Extract the (X, Y) coordinate from the center of the cell holding the provided text.  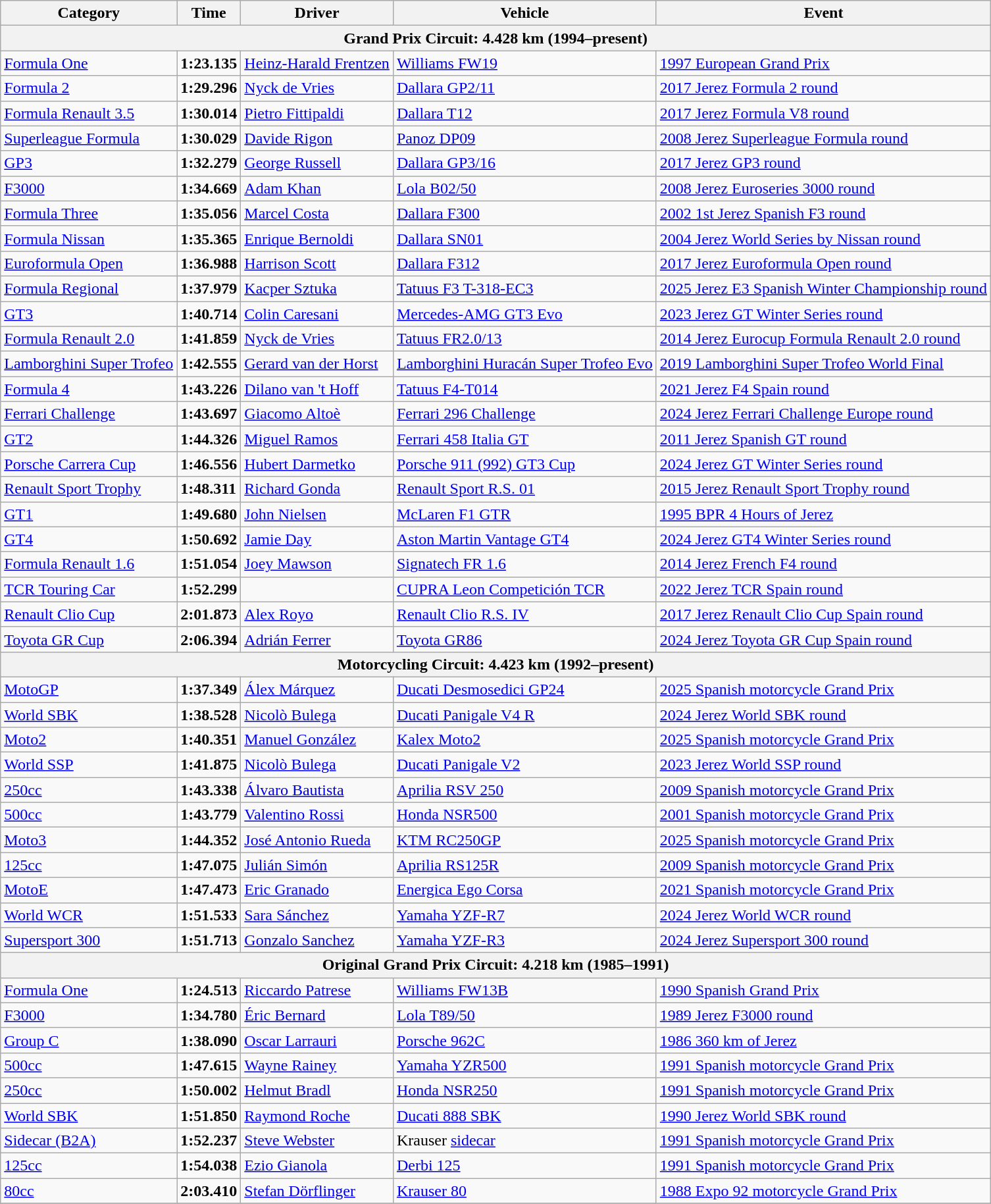
1988 Expo 92 motorcycle Grand Prix (823, 1191)
Dallara GP3/16 (524, 163)
1:50.002 (209, 1090)
1:50.692 (209, 539)
2017 Jerez Formula 2 round (823, 88)
KTM RC250GP (524, 840)
2004 Jerez World Series by Nissan round (823, 238)
GP3 (89, 163)
1:24.513 (209, 990)
1:38.090 (209, 1040)
1:43.779 (209, 815)
Dallara F312 (524, 263)
Harrison Scott (317, 263)
Renault Clio R.S. IV (524, 614)
GT1 (89, 514)
MotoGP (89, 689)
1:47.075 (209, 865)
Formula Three (89, 213)
Time (209, 13)
Dallara SN01 (524, 238)
1:41.875 (209, 765)
Hubert Darmetko (317, 464)
Pietro Fittipaldi (317, 113)
Ezio Gianola (317, 1166)
2:06.394 (209, 639)
Original Grand Prix Circuit: 4.218 km (1985–1991) (496, 965)
Lola B02/50 (524, 188)
Gerard van der Horst (317, 364)
Williams FW13B (524, 990)
1:37.979 (209, 288)
Oscar Larrauri (317, 1040)
2022 Jerez TCR Spain round (823, 589)
Miguel Ramos (317, 439)
Category (89, 13)
Raymond Roche (317, 1116)
1:51.850 (209, 1116)
1:40.351 (209, 740)
2024 Jerez GT4 Winter Series round (823, 539)
Krauser 80 (524, 1191)
Steve Webster (317, 1141)
Eric Granado (317, 890)
2021 Spanish motorcycle Grand Prix (823, 890)
1:35.365 (209, 238)
1:41.859 (209, 339)
1:43.226 (209, 389)
2023 Jerez World SSP round (823, 765)
Marcel Costa (317, 213)
2024 Jerez Ferrari Challenge Europe round (823, 414)
Yamaha YZF-R7 (524, 915)
2019 Lamborghini Super Trofeo World Final (823, 364)
Sara Sánchez (317, 915)
Moto3 (89, 840)
Davide Rigon (317, 138)
Euroformula Open (89, 263)
Kalex Moto2 (524, 740)
Ducati Panigale V2 (524, 765)
1:47.473 (209, 890)
2024 Jerez Toyota GR Cup Spain round (823, 639)
GT3 (89, 314)
Yamaha YZR500 (524, 1065)
1:29.296 (209, 88)
Adrián Ferrer (317, 639)
Wayne Rainey (317, 1065)
Formula 4 (89, 389)
2024 Jerez World WCR round (823, 915)
Ferrari 296 Challenge (524, 414)
Renault Sport R.S. 01 (524, 489)
2021 Jerez F4 Spain round (823, 389)
MotoE (89, 890)
Porsche 911 (992) GT3 Cup (524, 464)
Event (823, 13)
1:43.697 (209, 414)
McLaren F1 GTR (524, 514)
Stefan Dörflinger (317, 1191)
1:23.135 (209, 63)
2011 Jerez Spanish GT round (823, 439)
1:43.338 (209, 790)
1:44.326 (209, 439)
Álex Márquez (317, 689)
Renault Clio Cup (89, 614)
1:42.555 (209, 364)
George Russell (317, 163)
Giacomo Altoè (317, 414)
GT2 (89, 439)
Ferrari Challenge (89, 414)
2024 Jerez World SBK round (823, 714)
Mercedes-AMG GT3 Evo (524, 314)
1:36.988 (209, 263)
Lola T89/50 (524, 1015)
1:30.014 (209, 113)
Renault Sport Trophy (89, 489)
Adam Khan (317, 188)
CUPRA Leon Competición TCR (524, 589)
Supersport 300 (89, 940)
1:38.528 (209, 714)
Manuel González (317, 740)
Yamaha YZF-R3 (524, 940)
Joey Mawson (317, 564)
Porsche 962C (524, 1040)
Kacper Sztuka (317, 288)
John Nielsen (317, 514)
Dallara T12 (524, 113)
Heinz-Harald Frentzen (317, 63)
Ducati Panigale V4 R (524, 714)
Jamie Day (317, 539)
Williams FW19 (524, 63)
2008 Jerez Euroseries 3000 round (823, 188)
2017 Jerez Euroformula Open round (823, 263)
Tatuus FR2.0/13 (524, 339)
Signatech FR 1.6 (524, 564)
1:48.311 (209, 489)
1:40.714 (209, 314)
2017 Jerez Formula V8 round (823, 113)
World SSP (89, 765)
1:30.029 (209, 138)
2024 Jerez Supersport 300 round (823, 940)
1:32.279 (209, 163)
Valentino Rossi (317, 815)
Krauser sidecar (524, 1141)
Formula Nissan (89, 238)
2025 Jerez E3 Spanish Winter Championship round (823, 288)
Tatuus F4-T014 (524, 389)
80cc (89, 1191)
2:01.873 (209, 614)
Ferrari 458 Italia GT (524, 439)
2017 Jerez Renault Clio Cup Spain round (823, 614)
Honda NSR500 (524, 815)
Dallara GP2/11 (524, 88)
Toyota GR Cup (89, 639)
Sidecar (B2A) (89, 1141)
Tatuus F3 T-318-EC3 (524, 288)
Formula 2 (89, 88)
1:47.615 (209, 1065)
2008 Jerez Superleague Formula round (823, 138)
Group C (89, 1040)
1:37.349 (209, 689)
1:52.299 (209, 589)
Moto2 (89, 740)
Grand Prix Circuit: 4.428 km (1994–present) (496, 38)
1:51.054 (209, 564)
Dilano van 't Hoff (317, 389)
1:54.038 (209, 1166)
2023 Jerez GT Winter Series round (823, 314)
1:46.556 (209, 464)
José Antonio Rueda (317, 840)
Energica Ego Corsa (524, 890)
1:52.237 (209, 1141)
Formula Renault 2.0 (89, 339)
1:35.056 (209, 213)
Aston Martin Vantage GT4 (524, 539)
Derbi 125 (524, 1166)
Lamborghini Super Trofeo (89, 364)
1:34.669 (209, 188)
Riccardo Patrese (317, 990)
Formula Renault 1.6 (89, 564)
Alex Royo (317, 614)
Panoz DP09 (524, 138)
Gonzalo Sanchez (317, 940)
Julián Simón (317, 865)
Éric Bernard (317, 1015)
2002 1st Jerez Spanish F3 round (823, 213)
GT4 (89, 539)
TCR Touring Car (89, 589)
2015 Jerez Renault Sport Trophy round (823, 489)
1997 European Grand Prix (823, 63)
1995 BPR 4 Hours of Jerez (823, 514)
1:51.713 (209, 940)
1990 Spanish Grand Prix (823, 990)
Vehicle (524, 13)
1:51.533 (209, 915)
Porsche Carrera Cup (89, 464)
World WCR (89, 915)
Motorcycling Circuit: 4.423 km (1992–present) (496, 664)
2024 Jerez GT Winter Series round (823, 464)
1989 Jerez F3000 round (823, 1015)
2014 Jerez French F4 round (823, 564)
Lamborghini Huracán Super Trofeo Evo (524, 364)
Enrique Bernoldi (317, 238)
Aprilia RSV 250 (524, 790)
2017 Jerez GP3 round (823, 163)
Superleague Formula (89, 138)
Aprilia RS125R (524, 865)
2014 Jerez Eurocup Formula Renault 2.0 round (823, 339)
Ducati Desmosedici GP24 (524, 689)
1990 Jerez World SBK round (823, 1116)
Helmut Bradl (317, 1090)
Richard Gonda (317, 489)
Honda NSR250 (524, 1090)
Toyota GR86 (524, 639)
Colin Caresani (317, 314)
1:44.352 (209, 840)
2:03.410 (209, 1191)
Formula Renault 3.5 (89, 113)
1986 360 km of Jerez (823, 1040)
2001 Spanish motorcycle Grand Prix (823, 815)
Formula Regional (89, 288)
1:49.680 (209, 514)
Ducati 888 SBK (524, 1116)
1:34.780 (209, 1015)
Driver (317, 13)
Dallara F300 (524, 213)
Álvaro Bautista (317, 790)
